Return the [X, Y] coordinate for the center point of the cell that contains the specified text.  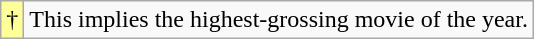
† [12, 20]
This implies the highest-grossing movie of the year. [279, 20]
